Scan for the cell matching the given text and deliver its (x, y) coordinate at center. 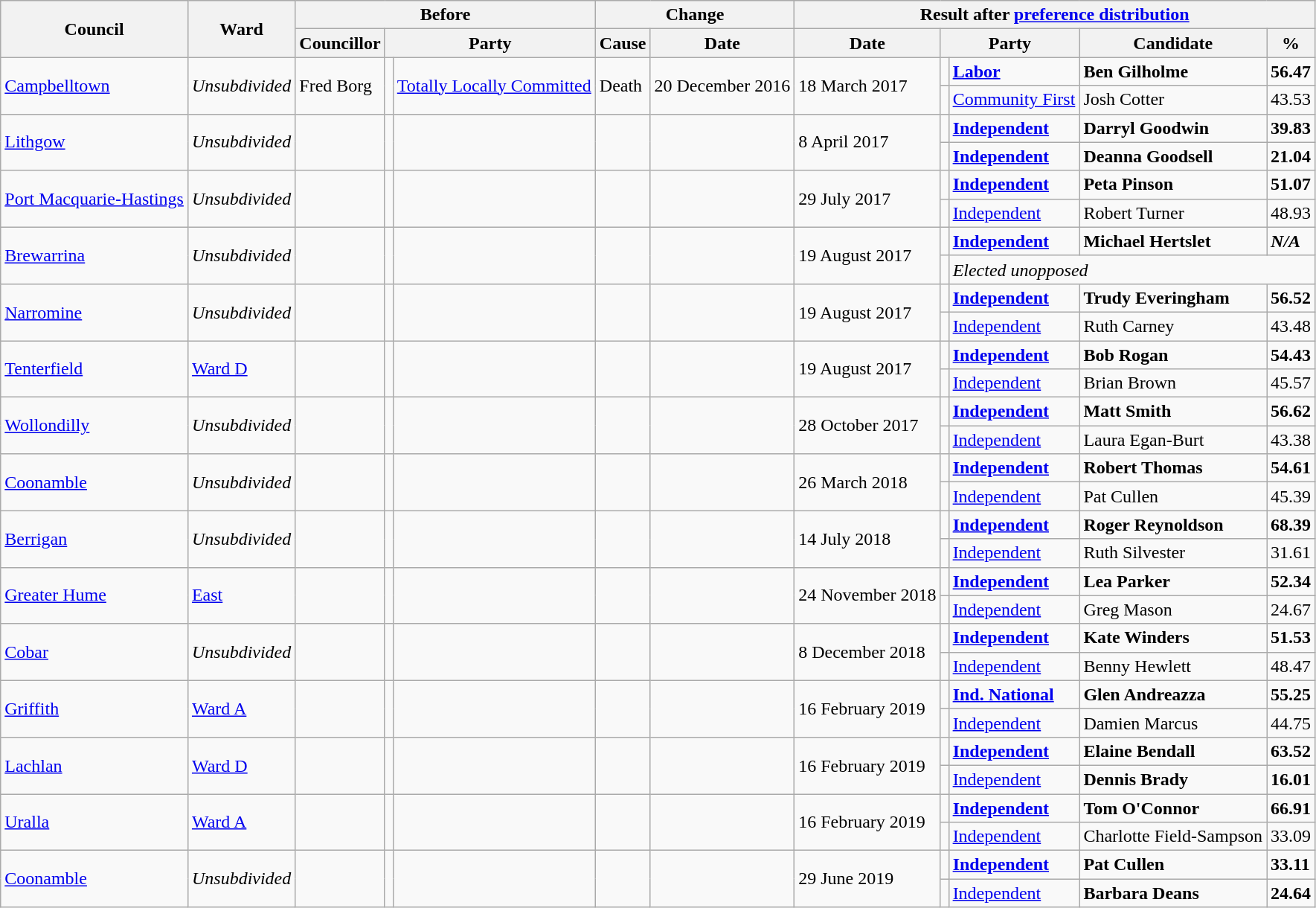
Brewarrina (94, 255)
Result after preference distribution (1055, 15)
Labor (1014, 71)
Roger Reynoldson (1173, 525)
66.91 (1291, 808)
33.09 (1291, 837)
Dennis Brady (1173, 779)
Darryl Goodwin (1173, 128)
Lachlan (94, 765)
43.53 (1291, 100)
39.83 (1291, 128)
43.48 (1291, 326)
51.53 (1291, 638)
Barbara Deans (1173, 893)
Councillor (340, 43)
Robert Turner (1173, 213)
Lithgow (94, 142)
Change (695, 15)
48.47 (1291, 666)
21.04 (1291, 156)
14 July 2018 (867, 539)
18 March 2017 (867, 86)
28 October 2017 (867, 426)
Trudy Everingham (1173, 298)
24 November 2018 (867, 595)
51.07 (1291, 185)
Ben Gilholme (1173, 71)
55.25 (1291, 694)
16.01 (1291, 779)
Ruth Silvester (1173, 553)
63.52 (1291, 751)
Elected unopposed (1132, 269)
Port Macquarie-Hastings (94, 199)
33.11 (1291, 865)
Brian Brown (1173, 383)
Greater Hume (94, 595)
45.57 (1291, 383)
56.62 (1291, 412)
Ward (241, 29)
Greg Mason (1173, 610)
24.64 (1291, 893)
Bob Rogan (1173, 355)
Peta Pinson (1173, 185)
Deanna Goodsell (1173, 156)
Robert Thomas (1173, 468)
Michael Hertslet (1173, 241)
56.52 (1291, 298)
Tom O'Connor (1173, 808)
Ind. National (1014, 694)
N/A (1291, 241)
Charlotte Field-Sampson (1173, 837)
52.34 (1291, 581)
Cobar (94, 652)
Candidate (1173, 43)
8 December 2018 (867, 652)
56.47 (1291, 71)
Berrigan (94, 539)
Wollondilly (94, 426)
Laura Egan-Burt (1173, 440)
Griffith (94, 709)
Community First (1014, 100)
Benny Hewlett (1173, 666)
Tenterfield (94, 369)
Death (623, 86)
48.93 (1291, 213)
Matt Smith (1173, 412)
29 June 2019 (867, 879)
26 March 2018 (867, 482)
Kate Winders (1173, 638)
Cause (623, 43)
29 July 2017 (867, 199)
Before (445, 15)
Narromine (94, 312)
31.61 (1291, 553)
Damien Marcus (1173, 723)
Campbelltown (94, 86)
East (241, 595)
24.67 (1291, 610)
% (1291, 43)
Totally Locally Committed (494, 86)
8 April 2017 (867, 142)
Fred Borg (340, 86)
Elaine Bendall (1173, 751)
Lea Parker (1173, 581)
Glen Andreazza (1173, 694)
Josh Cotter (1173, 100)
43.38 (1291, 440)
44.75 (1291, 723)
68.39 (1291, 525)
45.39 (1291, 496)
54.43 (1291, 355)
Uralla (94, 822)
54.61 (1291, 468)
Ruth Carney (1173, 326)
20 December 2016 (722, 86)
Council (94, 29)
